Return [X, Y] of the center of cell containing provided text 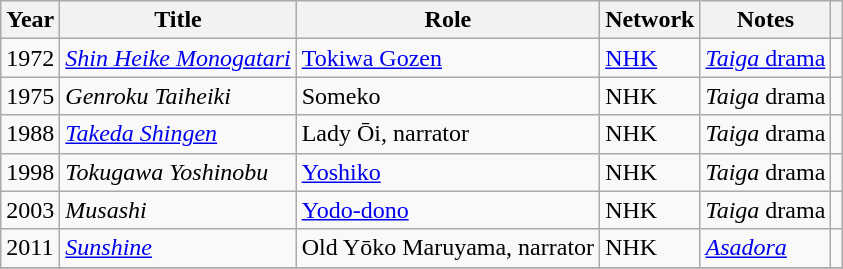
Takeda Shingen [178, 134]
1998 [30, 172]
Yodo-dono [448, 210]
Yoshiko [448, 172]
Lady Ōi, narrator [448, 134]
2011 [30, 248]
2003 [30, 210]
1975 [30, 96]
Notes [766, 20]
1972 [30, 58]
Genroku Taiheiki [178, 96]
Shin Heike Monogatari [178, 58]
Title [178, 20]
Tokiwa Gozen [448, 58]
Sunshine [178, 248]
Musashi [178, 210]
Year [30, 20]
Role [448, 20]
1988 [30, 134]
Old Yōko Maruyama, narrator [448, 248]
Someko [448, 96]
Asadora [766, 248]
Tokugawa Yoshinobu [178, 172]
Network [650, 20]
